Pinpoint the cell where the given text exists, returning its [X, Y] midpoint coordinate. 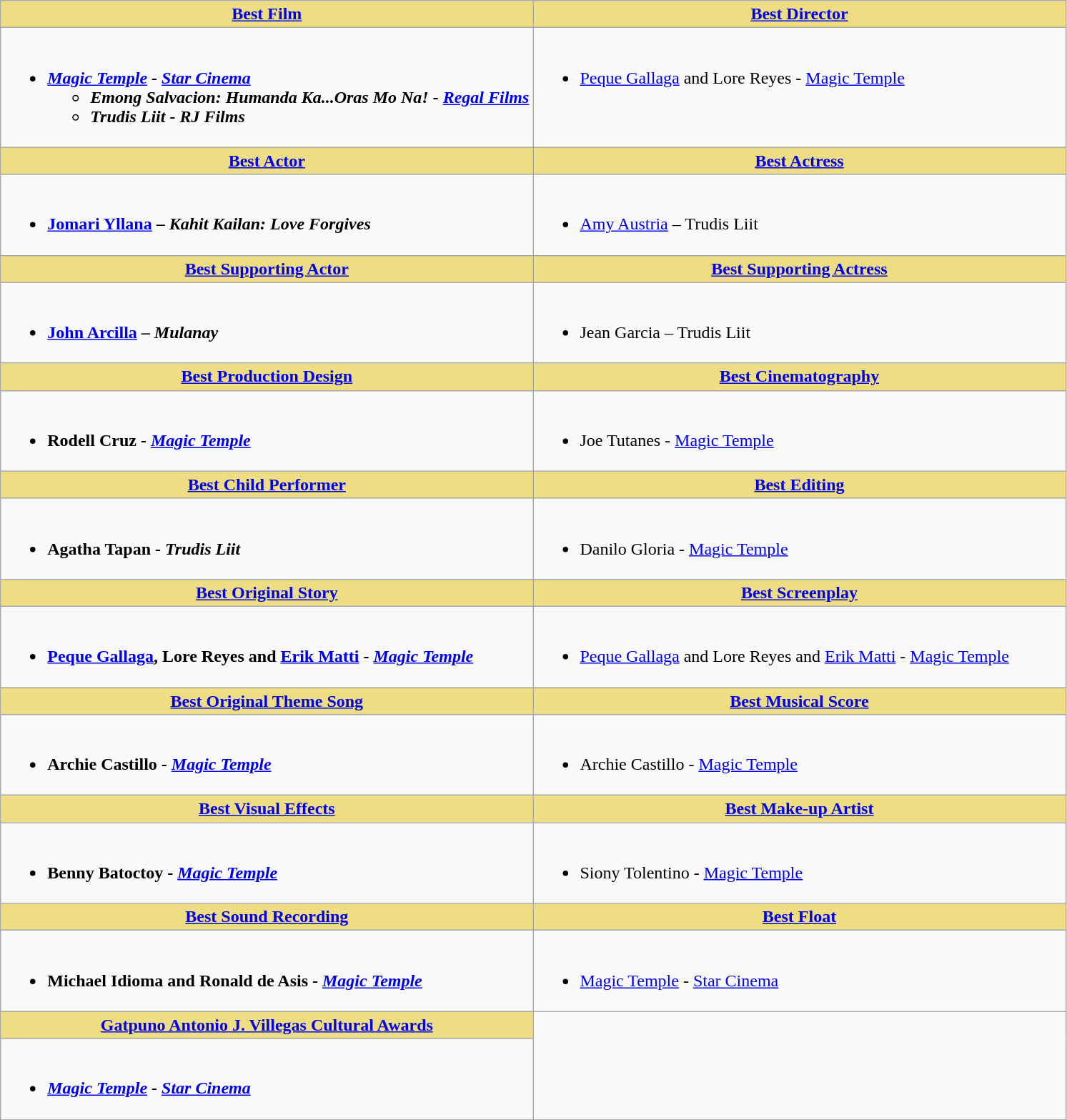
Best Original Story [267, 593]
Best Director [799, 14]
Agatha Tapan - Trudis Liit [267, 539]
Best Original Theme Song [267, 701]
Best Cinematography [799, 377]
Best Screenplay [799, 593]
Joe Tutanes - Magic Temple [799, 430]
Best Make-up Artist [799, 809]
Best Supporting Actor [267, 269]
Gatpuno Antonio J. Villegas Cultural Awards [267, 1025]
Best Visual Effects [267, 809]
Jean Garcia – Trudis Liit [799, 323]
Jomari Yllana – Kahit Kailan: Love Forgives [267, 214]
Best Supporting Actress [799, 269]
Best Child Performer [267, 485]
Best Production Design [267, 377]
Peque Gallaga and Lore Reyes - Magic Temple [799, 87]
Siony Tolentino - Magic Temple [799, 863]
Best Editing [799, 485]
Rodell Cruz - Magic Temple [267, 430]
Magic Temple - Star CinemaEmong Salvacion: Humanda Ka...Oras Mo Na! - Regal Films Trudis Liit - RJ Films [267, 87]
Best Musical Score [799, 701]
Danilo Gloria - Magic Temple [799, 539]
Best Actor [267, 161]
Best Sound Recording [267, 917]
Best Film [267, 14]
Peque Gallaga and Lore Reyes and Erik Matti - Magic Temple [799, 646]
Michael Idioma and Ronald de Asis - Magic Temple [267, 971]
John Arcilla – Mulanay [267, 323]
Benny Batoctoy - Magic Temple [267, 863]
Amy Austria – Trudis Liit [799, 214]
Best Float [799, 917]
Peque Gallaga, Lore Reyes and Erik Matti - Magic Temple [267, 646]
Best Actress [799, 161]
